Pinpoint the cell where the given text exists, returning its (X, Y) midpoint coordinate. 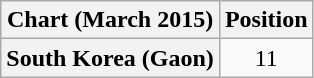
Chart (March 2015) (110, 20)
Position (266, 20)
South Korea (Gaon) (110, 58)
11 (266, 58)
